Find where the given text appears and provide that cell's center as [X, Y] coordinate. 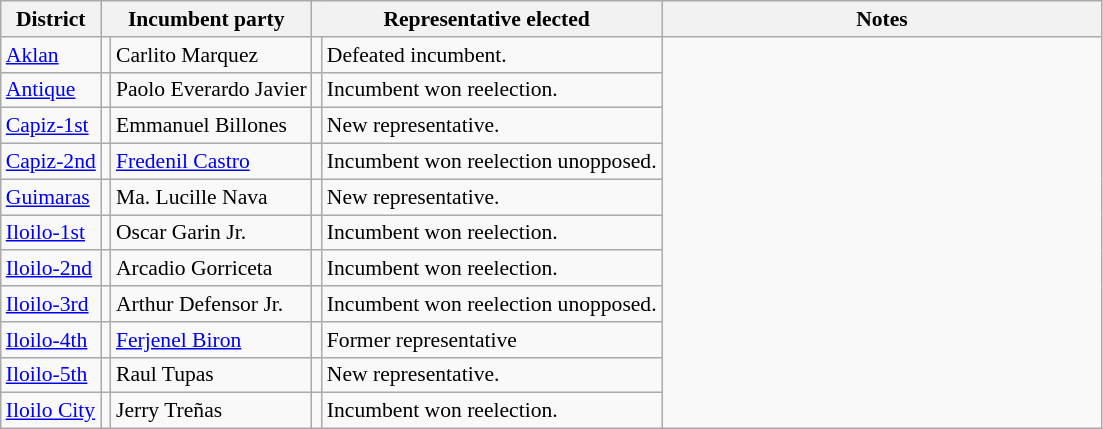
Iloilo City [51, 411]
Notes [882, 19]
Jerry Treñas [212, 411]
Guimaras [51, 197]
Iloilo-5th [51, 375]
Carlito Marquez [212, 55]
Ferjenel Biron [212, 340]
Arthur Defensor Jr. [212, 304]
Representative elected [487, 19]
Antique [51, 90]
Defeated incumbent. [492, 55]
Paolo Everardo Javier [212, 90]
Iloilo-2nd [51, 269]
Fredenil Castro [212, 162]
Capiz-1st [51, 126]
Incumbent party [206, 19]
Raul Tupas [212, 375]
Ma. Lucille Nava [212, 197]
Arcadio Gorriceta [212, 269]
Aklan [51, 55]
Oscar Garin Jr. [212, 233]
Capiz-2nd [51, 162]
Former representative [492, 340]
Iloilo-1st [51, 233]
Iloilo-3rd [51, 304]
Emmanuel Billones [212, 126]
Iloilo-4th [51, 340]
District [51, 19]
